Return the [X, Y] coordinate for the center point of the cell that contains the specified text.  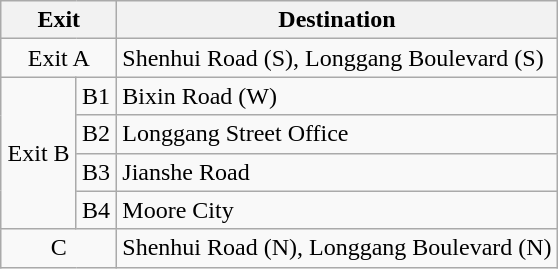
Destination [337, 20]
Exit B [39, 153]
Moore City [337, 210]
B1 [96, 96]
Shenhui Road (S), Longgang Boulevard (S) [337, 58]
B2 [96, 134]
Jianshe Road [337, 172]
C [59, 248]
Bixin Road (W) [337, 96]
Longgang Street Office [337, 134]
Exit [59, 20]
Exit A [59, 58]
B3 [96, 172]
B4 [96, 210]
Shenhui Road (N), Longgang Boulevard (N) [337, 248]
